Output the (X, Y) coordinate of the center of the cell containing the given text.  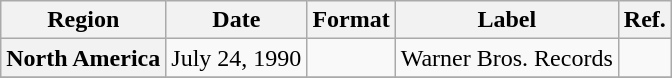
July 24, 1990 (236, 58)
Ref. (644, 20)
North America (84, 58)
Label (506, 20)
Date (236, 20)
Format (351, 20)
Region (84, 20)
Warner Bros. Records (506, 58)
